Locate the cell with the specified text and output its [x, y] center coordinate. 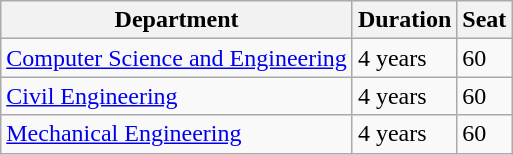
Computer Science and Engineering [177, 58]
Department [177, 20]
Civil Engineering [177, 96]
Seat [484, 20]
Duration [404, 20]
Mechanical Engineering [177, 134]
